Provide the (x, y) coordinate of the cell's center where the given text is located.  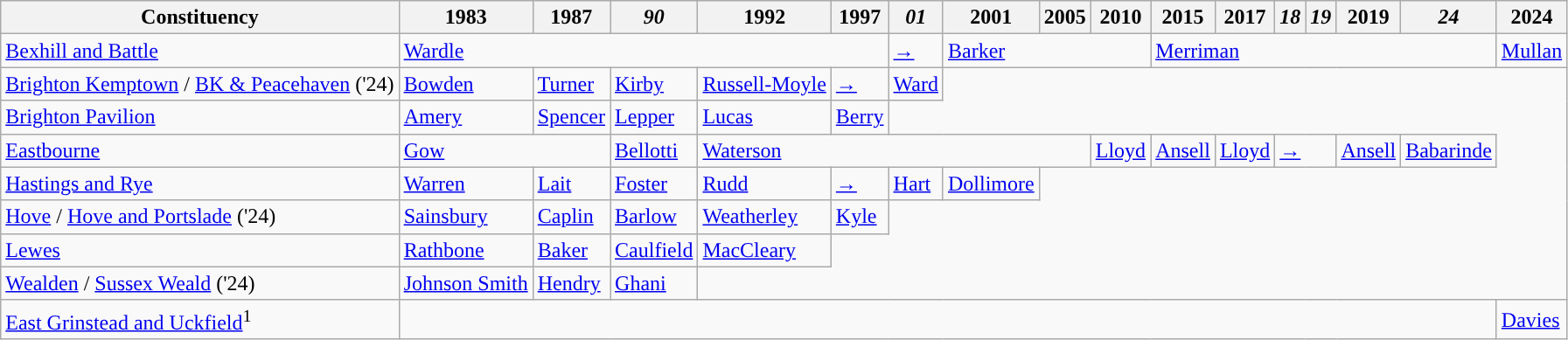
Amery (465, 117)
Bexhill and Battle (199, 51)
Hastings and Rye (199, 184)
Merriman (1324, 51)
Brighton Pavilion (199, 117)
2019 (1369, 17)
1987 (571, 17)
Gow (504, 150)
Eastbourne (199, 150)
Constituency (199, 17)
Davies (1531, 320)
Lewes (199, 250)
Ward (916, 84)
Dollimore (991, 184)
24 (1449, 17)
2024 (1531, 17)
2001 (991, 17)
1997 (860, 17)
Kyle (860, 217)
2010 (1120, 17)
East Grinstead and Uckfield1 (199, 320)
Spencer (571, 117)
Kirby (654, 84)
Foster (654, 184)
Babarinde (1449, 150)
Rathbone (465, 250)
Rudd (764, 184)
Caplin (571, 217)
Wealden / Sussex Weald ('24) (199, 283)
Hendry (571, 283)
Berry (860, 117)
Lepper (654, 117)
Sainsbury (465, 217)
2015 (1183, 17)
Caulfield (654, 250)
1992 (764, 17)
Hove / Hove and Portslade ('24) (199, 217)
Waterson (894, 150)
Hart (916, 184)
19 (1321, 17)
2005 (1065, 17)
Turner (571, 84)
Brighton Kemptown / BK & Peacehaven ('24) (199, 84)
90 (654, 17)
Lait (571, 184)
MacCleary (764, 250)
Mullan (1531, 51)
Barlow (654, 217)
Barker (1046, 51)
18 (1291, 17)
Warren (465, 184)
Baker (571, 250)
Weatherley (764, 217)
2017 (1244, 17)
Johnson Smith (465, 283)
Bellotti (654, 150)
Lucas (764, 117)
Ghani (654, 283)
Wardle (644, 51)
Bowden (465, 84)
1983 (465, 17)
Russell-Moyle (764, 84)
01 (916, 17)
